Pinpoint the cell where the given text exists, returning its (x, y) midpoint coordinate. 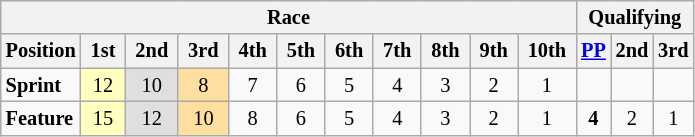
15 (104, 118)
10th (547, 51)
Position (41, 51)
8th (445, 51)
5th (301, 51)
1st (104, 51)
6th (349, 51)
Sprint (41, 85)
Feature (41, 118)
Race (288, 17)
Qualifying (634, 17)
7th (397, 51)
7 (253, 85)
PP (594, 51)
9th (494, 51)
4th (253, 51)
